From the cell containing the given text, extract its center point as [x, y] coordinate. 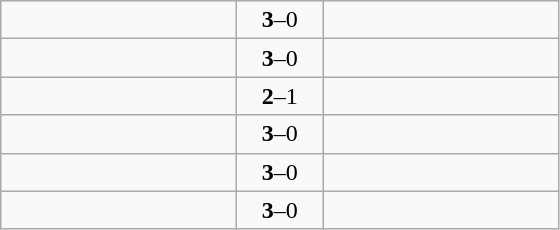
2–1 [280, 96]
